Return the [x, y] coordinate for the center point of the cell that contains the specified text.  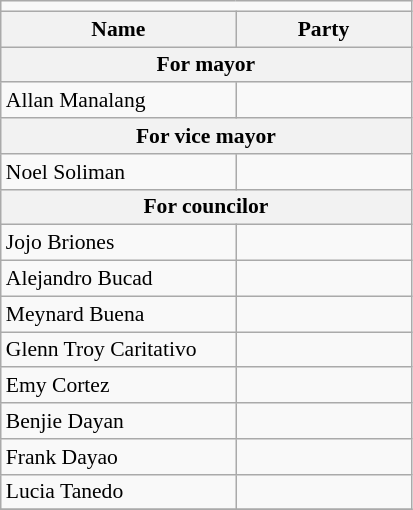
Meynard Buena [118, 314]
For councilor [206, 207]
Glenn Troy Caritativo [118, 350]
Party [324, 29]
Frank Dayao [118, 457]
Noel Soliman [118, 172]
For vice mayor [206, 136]
Name [118, 29]
Jojo Briones [118, 243]
For mayor [206, 65]
Benjie Dayan [118, 421]
Allan Manalang [118, 101]
Emy Cortez [118, 386]
Alejandro Bucad [118, 279]
Lucia Tanedo [118, 492]
